From the cell containing the given text, extract its center point as [x, y] coordinate. 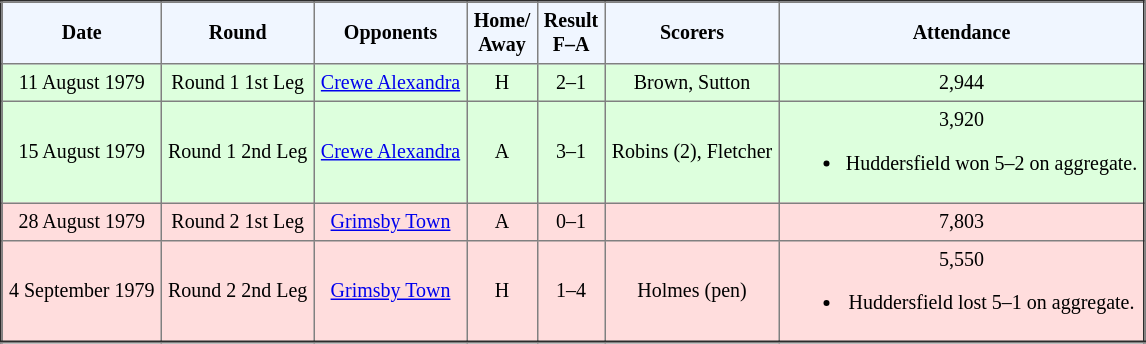
Round 1 2nd Leg [238, 152]
Robins (2), Fletcher [692, 152]
Round 2 1st Leg [238, 222]
Holmes (pen) [692, 291]
1–4 [571, 291]
0–1 [571, 222]
2–1 [571, 83]
Brown, Sutton [692, 83]
11 August 1979 [82, 83]
Opponents [390, 33]
Round 1 1st Leg [238, 83]
Round [238, 33]
2,944 [962, 83]
Scorers [692, 33]
Round 2 2nd Leg [238, 291]
Home/Away [502, 33]
3–1 [571, 152]
7,803 [962, 222]
3,920Huddersfield won 5–2 on aggregate. [962, 152]
28 August 1979 [82, 222]
4 September 1979 [82, 291]
Date [82, 33]
15 August 1979 [82, 152]
ResultF–A [571, 33]
Attendance [962, 33]
5,550Huddersfield lost 5–1 on aggregate. [962, 291]
